From the cell containing the given text, extract its center point as [x, y] coordinate. 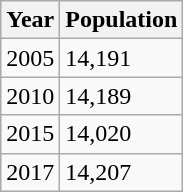
2015 [30, 134]
2005 [30, 58]
Population [122, 20]
2017 [30, 172]
Year [30, 20]
14,191 [122, 58]
2010 [30, 96]
14,020 [122, 134]
14,189 [122, 96]
14,207 [122, 172]
